Extract the [X, Y] coordinate from the center of the cell holding the provided text.  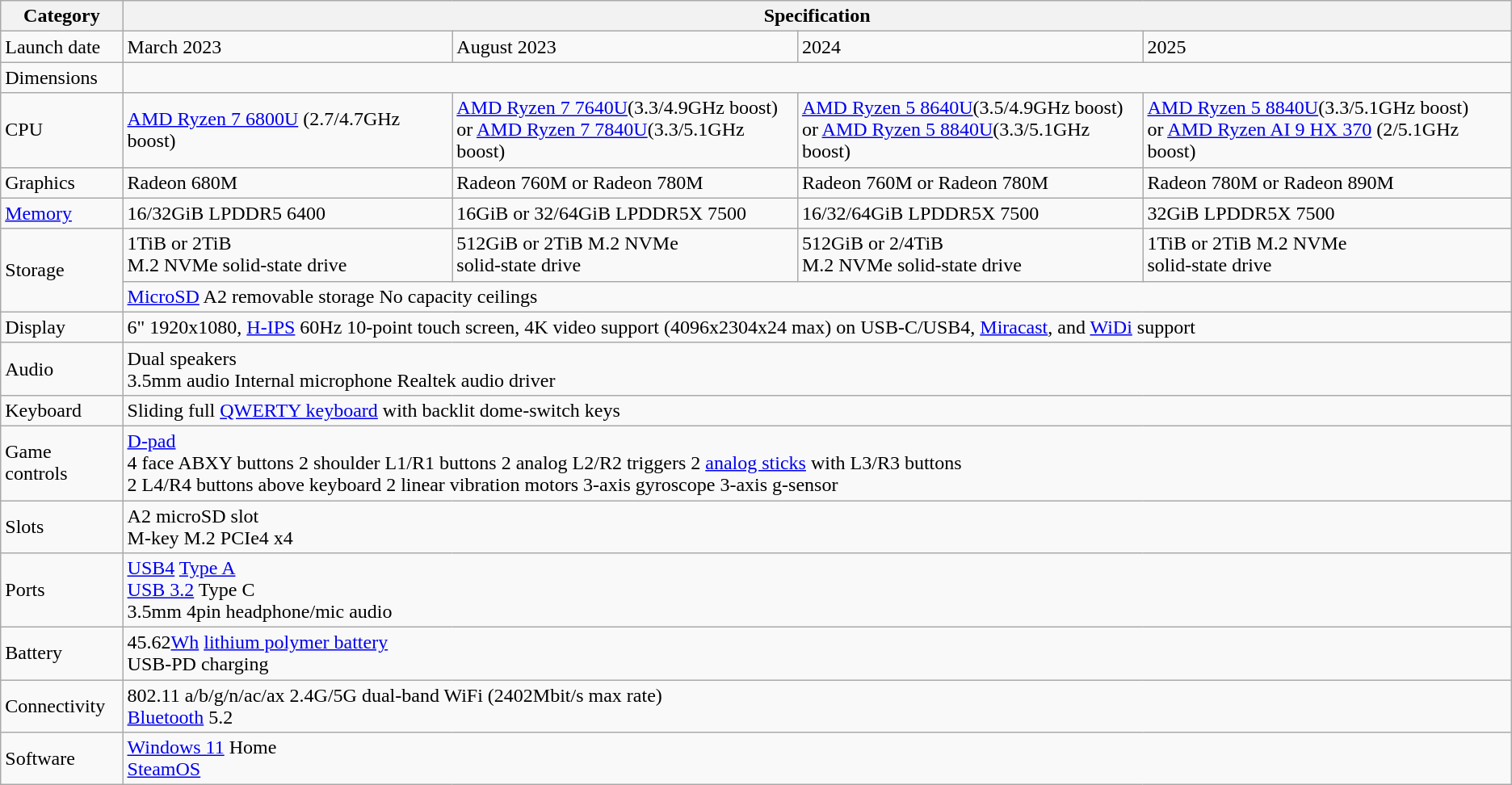
Storage [61, 270]
Windows 11 HomeSteamOS [817, 759]
August 2023 [625, 47]
Specification [817, 16]
16/32GiB LPDDR5 6400 [288, 213]
Battery [61, 654]
March 2023 [288, 47]
Radeon 680M [288, 183]
Slots [61, 527]
Launch date [61, 47]
Sliding full QWERTY keyboard with backlit dome-switch keys [817, 410]
45.62Wh lithium polymer batteryUSB-PD charging [817, 654]
802.11 a/b/g/n/ac/ax 2.4G/5G dual-band WiFi (2402Mbit/s max rate)Bluetooth 5.2 [817, 706]
CPU [61, 130]
1TiB or 2TiBM.2 NVMe solid-state drive [288, 255]
AMD Ryzen 7 7640U(3.3/4.9GHz boost)or AMD Ryzen 7 7840U(3.3/5.1GHz boost) [625, 130]
16/32/64GiB LPDDR5X 7500 [970, 213]
AMD Ryzen 7 6800U (2.7/4.7GHz boost) [288, 130]
Game controls [61, 463]
Audio [61, 368]
Graphics [61, 183]
MicroSD A2 removable storage No capacity ceilings [817, 296]
Dimensions [61, 78]
Radeon 780M or Radeon 890M [1327, 183]
Software [61, 759]
16GiB or 32/64GiB LPDDR5X 7500 [625, 213]
Memory [61, 213]
AMD Ryzen 5 8640U(3.5/4.9GHz boost)or AMD Ryzen 5 8840U(3.3/5.1GHz boost) [970, 130]
USB4 Type AUSB 3.2 Type C3.5mm 4pin headphone/mic audio [817, 590]
Ports [61, 590]
32GiB LPDDR5X 7500 [1327, 213]
2025 [1327, 47]
A2 microSD slotM-key M.2 PCIe4 x4 [817, 527]
AMD Ryzen 5 8840U(3.3/5.1GHz boost)or AMD Ryzen AI 9 HX 370 (2/5.1GHz boost) [1327, 130]
Keyboard [61, 410]
Display [61, 327]
Connectivity [61, 706]
Category [61, 16]
Dual speakers3.5mm audio Internal microphone Realtek audio driver [817, 368]
1TiB or 2TiB M.2 NVMesolid-state drive [1327, 255]
512GiB or 2TiB M.2 NVMesolid-state drive [625, 255]
2024 [970, 47]
6" 1920x1080, H-IPS 60Hz 10-point touch screen, 4K video support (4096x2304x24 max) on USB-C/USB4, Miracast, and WiDi support [817, 327]
512GiB or 2/4TiBM.2 NVMe solid-state drive [970, 255]
